Return [x, y] of the center of cell containing provided text 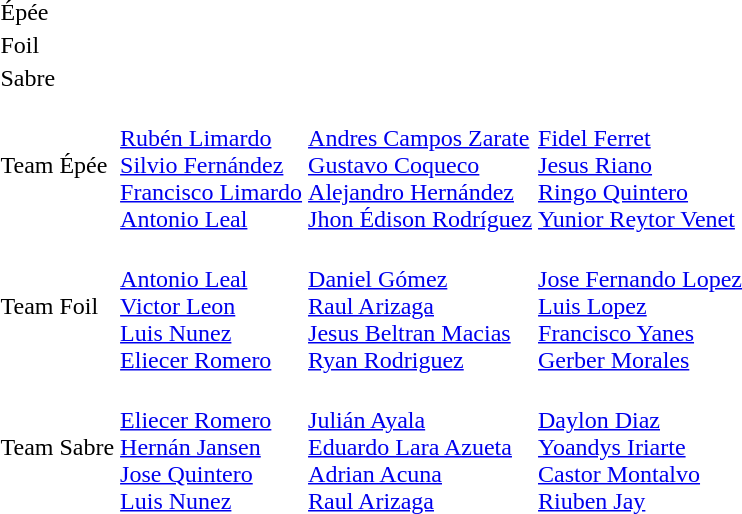
Daniel GómezRaul ArizagaJesus Beltran MaciasRyan Rodriguez [420, 306]
Rubén LimardoSilvio FernándezFrancisco LimardoAntonio Leal [212, 165]
Andres Campos ZarateGustavo CoquecoAlejandro HernándezJhon Édison Rodríguez [420, 165]
Antonio LealVictor LeonLuis NunezEliecer Romero [212, 306]
